From the cell containing the given text, extract its center point as [X, Y] coordinate. 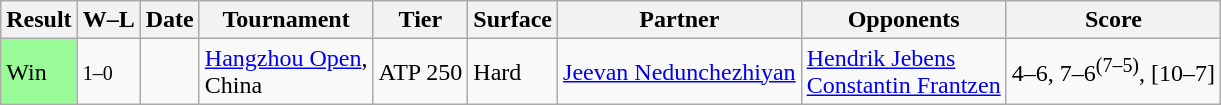
Date [170, 20]
Surface [513, 20]
Hendrik Jebens Constantin Frantzen [904, 72]
W–L [108, 20]
Hard [513, 72]
Jeevan Nedunchezhiyan [680, 72]
Score [1113, 20]
ATP 250 [420, 72]
Opponents [904, 20]
Win [39, 72]
Tournament [286, 20]
Result [39, 20]
4–6, 7–6(7–5), [10–7] [1113, 72]
1–0 [108, 72]
Partner [680, 20]
Hangzhou Open, China [286, 72]
Tier [420, 20]
